Extract the [x, y] coordinate from the center of the cell holding the provided text.  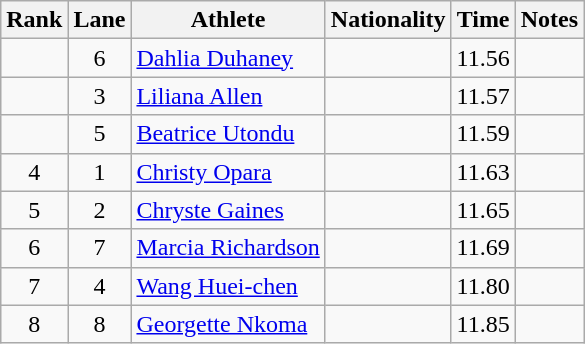
11.56 [483, 58]
Chryste Gaines [228, 210]
Rank [34, 20]
1 [100, 172]
Marcia Richardson [228, 248]
11.63 [483, 172]
11.65 [483, 210]
11.69 [483, 248]
11.57 [483, 96]
11.85 [483, 324]
Liliana Allen [228, 96]
Beatrice Utondu [228, 134]
Nationality [388, 20]
2 [100, 210]
Dahlia Duhaney [228, 58]
Athlete [228, 20]
11.80 [483, 286]
Time [483, 20]
3 [100, 96]
Georgette Nkoma [228, 324]
Notes [549, 20]
Wang Huei-chen [228, 286]
Lane [100, 20]
Christy Opara [228, 172]
11.59 [483, 134]
